Capture the cell that displays the provided text and extract its [x, y] central coordinate. 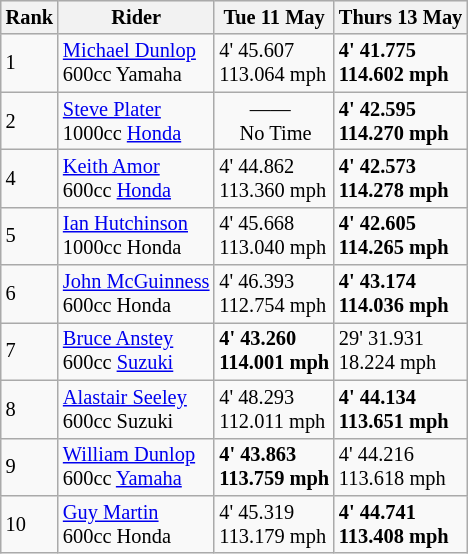
Rider [136, 17]
4' 45.607 113.064 mph [274, 63]
—— No Time [274, 121]
4' 41.775 114.602 mph [400, 63]
4 [30, 178]
29' 31.931 18.224 mph [400, 351]
4' 45.319 113.179 mph [274, 524]
10 [30, 524]
4' 44.216 113.618 mph [400, 467]
2 [30, 121]
1 [30, 63]
John McGuinness 600cc Honda [136, 294]
4' 42.573 114.278 mph [400, 178]
Bruce Anstey 600cc Suzuki [136, 351]
Ian Hutchinson 1000cc Honda [136, 236]
7 [30, 351]
4' 44.862 113.360 mph [274, 178]
5 [30, 236]
William Dunlop 600cc Yamaha [136, 467]
Steve Plater 1000cc Honda [136, 121]
4' 43.174 114.036 mph [400, 294]
Thurs 13 May [400, 17]
Alastair Seeley 600cc Suzuki [136, 409]
4' 42.605 114.265 mph [400, 236]
8 [30, 409]
Rank [30, 17]
4' 44.741 113.408 mph [400, 524]
4' 46.393 112.754 mph [274, 294]
Guy Martin 600cc Honda [136, 524]
4' 42.595 114.270 mph [400, 121]
6 [30, 294]
4' 44.134 113.651 mph [400, 409]
4' 45.668 113.040 mph [274, 236]
Michael Dunlop 600cc Yamaha [136, 63]
4' 43.260 114.001 mph [274, 351]
4' 43.863 113.759 mph [274, 467]
4' 48.293 112.011 mph [274, 409]
9 [30, 467]
Tue 11 May [274, 17]
Keith Amor 600cc Honda [136, 178]
